Search for the cell housing the specified text and yield its (x, y) center coordinate. 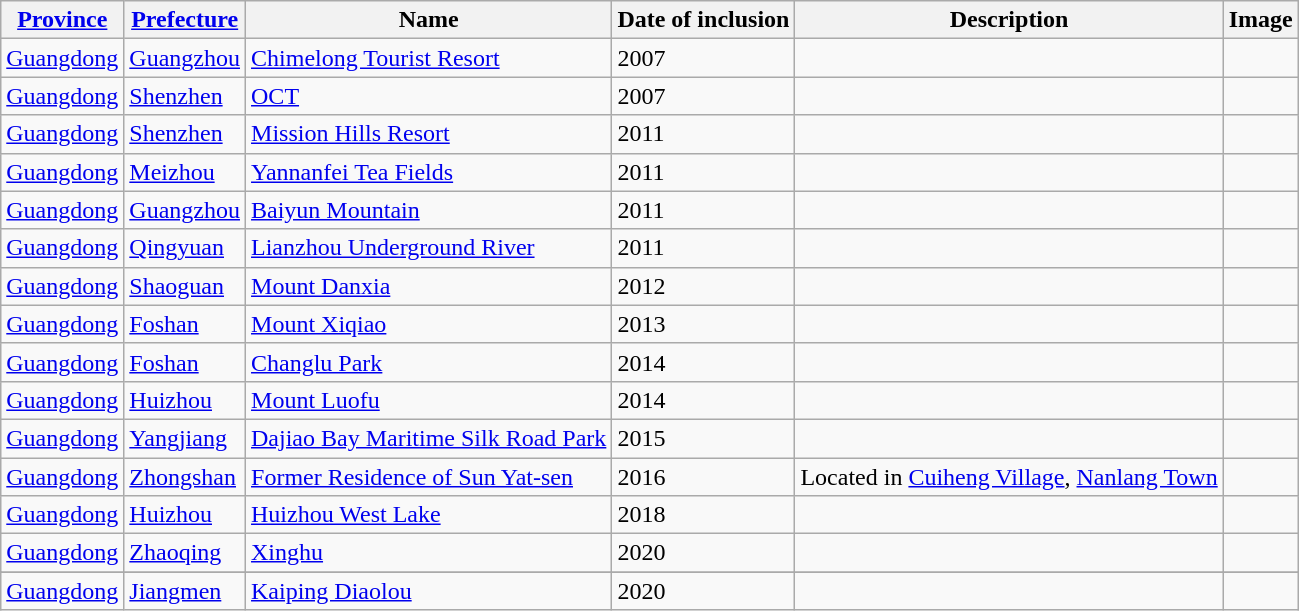
Baiyun Mountain (429, 210)
2016 (704, 477)
Name (429, 20)
Mount Danxia (429, 286)
Image (1260, 20)
Mount Xiqiao (429, 324)
OCT (429, 96)
Jiangmen (185, 591)
Changlu Park (429, 362)
Huizhou West Lake (429, 515)
Zhaoqing (185, 553)
Date of inclusion (704, 20)
Yannanfei Tea Fields (429, 172)
Mount Luofu (429, 400)
Meizhou (185, 172)
Former Residence of Sun Yat-sen (429, 477)
Zhongshan (185, 477)
Lianzhou Underground River (429, 248)
2012 (704, 286)
Prefecture (185, 20)
Shaoguan (185, 286)
Qingyuan (185, 248)
Yangjiang (185, 438)
Mission Hills Resort (429, 134)
2015 (704, 438)
2018 (704, 515)
2013 (704, 324)
Dajiao Bay Maritime Silk Road Park (429, 438)
Description (1009, 20)
Chimelong Tourist Resort (429, 58)
Xinghu (429, 553)
Located in Cuiheng Village, Nanlang Town (1009, 477)
Province (62, 20)
Kaiping Diaolou (429, 591)
